Find where the given text appears and provide that cell's center as [X, Y] coordinate. 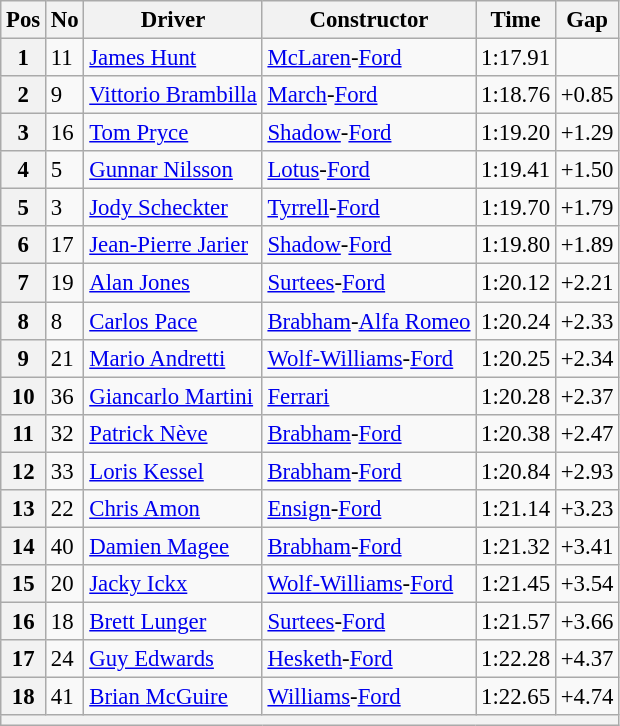
+3.23 [586, 509]
19 [65, 283]
Jacky Ickx [173, 584]
1:22.65 [516, 697]
Vittorio Brambilla [173, 95]
+2.37 [586, 396]
+3.66 [586, 621]
1:21.14 [516, 509]
Giancarlo Martini [173, 396]
+1.89 [586, 245]
13 [24, 509]
Gunnar Nilsson [173, 170]
Patrick Nève [173, 433]
33 [65, 471]
+2.47 [586, 433]
Loris Kessel [173, 471]
Guy Edwards [173, 659]
1:20.12 [516, 283]
14 [24, 546]
+1.50 [586, 170]
40 [65, 546]
Alan Jones [173, 283]
Hesketh-Ford [369, 659]
22 [65, 509]
2 [24, 95]
+2.93 [586, 471]
+3.41 [586, 546]
7 [24, 283]
+0.85 [586, 95]
1:19.41 [516, 170]
+3.54 [586, 584]
1:20.38 [516, 433]
1:17.91 [516, 58]
20 [65, 584]
Tyrrell-Ford [369, 208]
12 [24, 471]
Time [516, 20]
1:20.28 [516, 396]
Constructor [369, 20]
1 [24, 58]
Mario Andretti [173, 358]
+1.29 [586, 133]
Ensign-Ford [369, 509]
Brian McGuire [173, 697]
+4.37 [586, 659]
Driver [173, 20]
1:20.84 [516, 471]
1:19.80 [516, 245]
+2.21 [586, 283]
McLaren-Ford [369, 58]
1:21.57 [516, 621]
+4.74 [586, 697]
1:22.28 [516, 659]
March-Ford [369, 95]
Jody Scheckter [173, 208]
Brabham-Alfa Romeo [369, 321]
1:21.32 [516, 546]
6 [24, 245]
Chris Amon [173, 509]
41 [65, 697]
Damien Magee [173, 546]
Tom Pryce [173, 133]
+1.79 [586, 208]
1:18.76 [516, 95]
Carlos Pace [173, 321]
Williams-Ford [369, 697]
1:19.70 [516, 208]
4 [24, 170]
No [65, 20]
32 [65, 433]
Brett Lunger [173, 621]
+2.34 [586, 358]
36 [65, 396]
1:19.20 [516, 133]
10 [24, 396]
24 [65, 659]
1:20.24 [516, 321]
Ferrari [369, 396]
15 [24, 584]
Lotus-Ford [369, 170]
Jean-Pierre Jarier [173, 245]
1:20.25 [516, 358]
Pos [24, 20]
1:21.45 [516, 584]
Gap [586, 20]
James Hunt [173, 58]
21 [65, 358]
+2.33 [586, 321]
